Return (X, Y) of the center of cell containing provided text 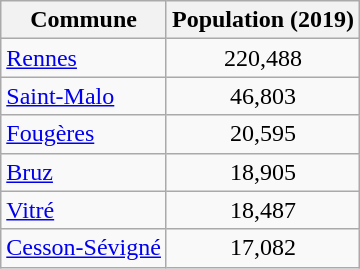
46,803 (262, 96)
17,082 (262, 248)
20,595 (262, 134)
Saint-Malo (84, 96)
Vitré (84, 210)
Rennes (84, 58)
18,487 (262, 210)
Commune (84, 20)
Population (2019) (262, 20)
220,488 (262, 58)
Fougères (84, 134)
Cesson-Sévigné (84, 248)
18,905 (262, 172)
Bruz (84, 172)
